Capture the cell that displays the provided text and extract its (X, Y) central coordinate. 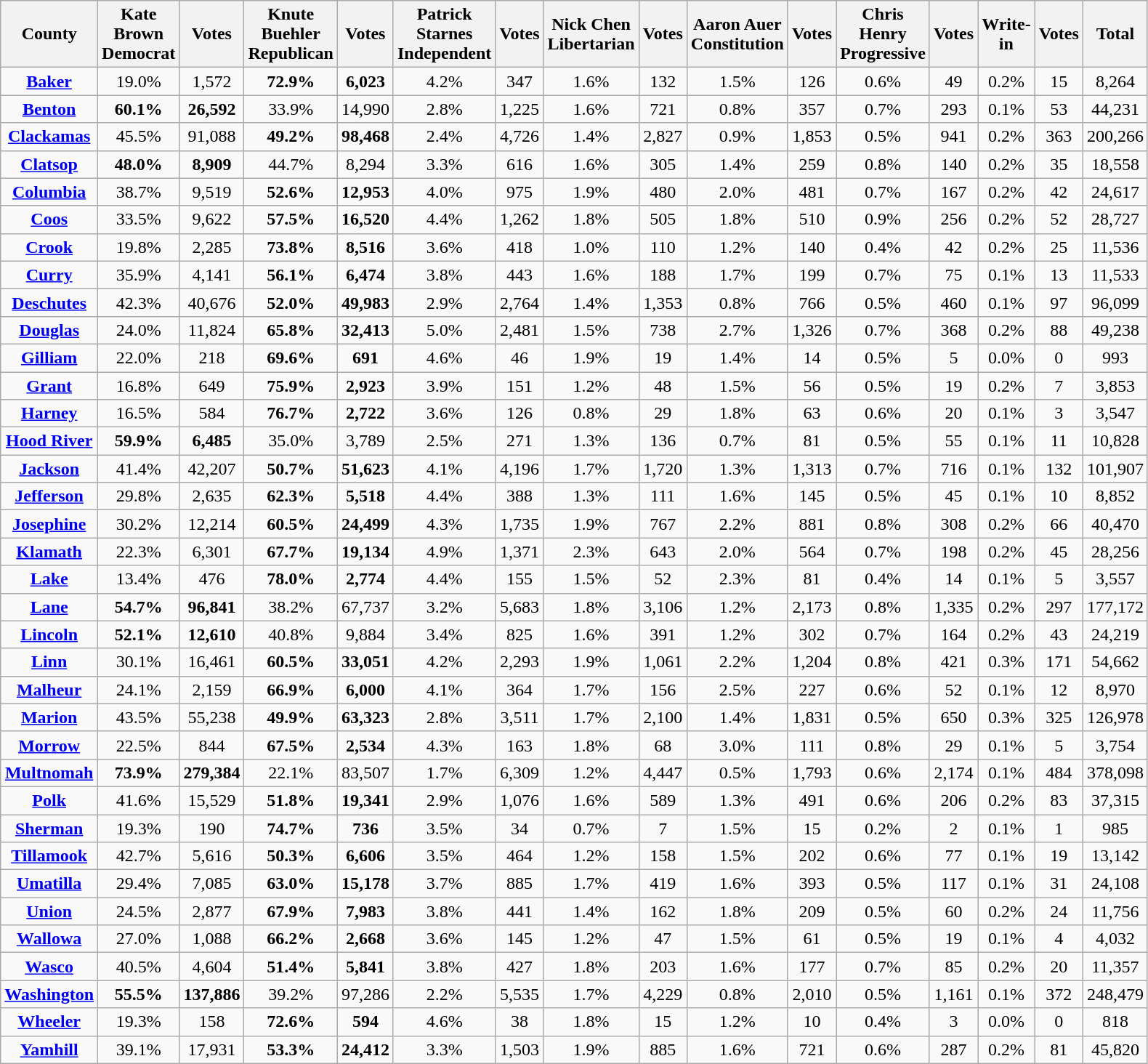
Aaron AuerConstitution (737, 34)
35 (1059, 164)
59.9% (139, 441)
5,518 (365, 496)
Chris HenryProgressive (884, 34)
63 (812, 414)
60 (953, 911)
74.7% (291, 828)
4,726 (520, 137)
72.9% (291, 81)
643 (663, 552)
11 (1059, 441)
1,503 (520, 1049)
13.4% (139, 579)
24,219 (1115, 634)
49 (953, 81)
29.8% (139, 496)
589 (663, 800)
48 (663, 386)
91,088 (212, 137)
156 (663, 690)
4,196 (520, 469)
203 (663, 967)
Klamath (49, 552)
33.9% (291, 109)
37,315 (1115, 800)
12,610 (212, 634)
77 (953, 856)
2,774 (365, 579)
2,159 (212, 690)
564 (812, 552)
14,990 (365, 109)
22.5% (139, 745)
19,134 (365, 552)
49.9% (291, 717)
Lane (49, 607)
24,412 (365, 1049)
491 (812, 800)
25 (1059, 247)
975 (520, 192)
11,533 (1115, 275)
72.6% (291, 1022)
1,076 (520, 800)
293 (953, 109)
297 (1059, 607)
347 (520, 81)
38 (520, 1022)
49,238 (1115, 330)
8,264 (1115, 81)
5,841 (365, 967)
594 (365, 1022)
137,886 (212, 994)
1,161 (953, 994)
15,529 (212, 800)
66.9% (291, 690)
33.5% (139, 219)
29.4% (139, 884)
3,511 (520, 717)
83,507 (365, 773)
24,108 (1115, 884)
12,953 (365, 192)
388 (520, 496)
2,293 (520, 662)
484 (1059, 773)
97 (1059, 302)
42.7% (139, 856)
616 (520, 164)
39.1% (139, 1049)
3,547 (1115, 414)
Wallowa (49, 939)
49,983 (365, 302)
98,468 (365, 137)
716 (953, 469)
52.1% (139, 634)
24,499 (365, 524)
45.5% (139, 137)
10,828 (1115, 441)
8,516 (365, 247)
1,262 (520, 219)
3.7% (444, 884)
2.4% (444, 137)
Washington (49, 994)
56 (812, 386)
85 (953, 967)
53 (1059, 109)
Yamhill (49, 1049)
308 (953, 524)
63.0% (291, 884)
2,827 (663, 137)
75.9% (291, 386)
421 (953, 662)
11,756 (1115, 911)
Knute BuehlerRepublican (291, 34)
96,099 (1115, 302)
1,735 (520, 524)
1,326 (812, 330)
28,727 (1115, 219)
11,824 (212, 330)
24,617 (1115, 192)
Linn (49, 662)
650 (953, 717)
18,558 (1115, 164)
279,384 (212, 773)
57.5% (291, 219)
Write-in (1007, 34)
63,323 (365, 717)
9,622 (212, 219)
88 (1059, 330)
136 (663, 441)
2.7% (737, 330)
1.0% (591, 247)
Benton (49, 109)
52.0% (291, 302)
32,413 (365, 330)
Umatilla (49, 884)
2,534 (365, 745)
4.9% (444, 552)
4,032 (1115, 939)
County (49, 34)
73.9% (139, 773)
427 (520, 967)
69.6% (291, 358)
3,789 (365, 441)
5,535 (520, 994)
Coos (49, 219)
16,520 (365, 219)
164 (953, 634)
155 (520, 579)
35.9% (139, 275)
4,229 (663, 994)
2,173 (812, 607)
43.5% (139, 717)
8,852 (1115, 496)
19,341 (365, 800)
8,909 (212, 164)
2,877 (212, 911)
Patrick StarnesIndependent (444, 34)
6,474 (365, 275)
Clatsop (49, 164)
1,353 (663, 302)
1,335 (953, 607)
2,635 (212, 496)
200,266 (1115, 137)
11,357 (1115, 967)
66 (1059, 524)
54.7% (139, 607)
357 (812, 109)
96,841 (212, 607)
42.3% (139, 302)
9,519 (212, 192)
202 (812, 856)
441 (520, 911)
Douglas (49, 330)
2,923 (365, 386)
364 (520, 690)
40,470 (1115, 524)
35.0% (291, 441)
Columbia (49, 192)
391 (663, 634)
476 (212, 579)
227 (812, 690)
993 (1115, 358)
736 (365, 828)
3.4% (444, 634)
Crook (49, 247)
Harney (49, 414)
6,606 (365, 856)
510 (812, 219)
40,676 (212, 302)
4,604 (212, 967)
75 (953, 275)
62.3% (291, 496)
13 (1059, 275)
51.8% (291, 800)
16.5% (139, 414)
47 (663, 939)
4,447 (663, 773)
26,592 (212, 109)
6,301 (212, 552)
Polk (49, 800)
Marion (49, 717)
51.4% (291, 967)
Tillamook (49, 856)
Malheur (49, 690)
66.2% (291, 939)
167 (953, 192)
Curry (49, 275)
Baker (49, 81)
11,536 (1115, 247)
584 (212, 414)
844 (212, 745)
41.6% (139, 800)
Grant (49, 386)
3,754 (1115, 745)
Lake (49, 579)
126,978 (1115, 717)
76.7% (291, 414)
24.0% (139, 330)
198 (953, 552)
649 (212, 386)
443 (520, 275)
691 (365, 358)
27.0% (139, 939)
Wasco (49, 967)
4,141 (212, 275)
40.8% (291, 634)
3,853 (1115, 386)
3,557 (1115, 579)
34 (520, 828)
44,231 (1115, 109)
6,023 (365, 81)
3,106 (663, 607)
22.3% (139, 552)
33,051 (365, 662)
2,174 (953, 773)
2,100 (663, 717)
31 (1059, 884)
378,098 (1115, 773)
1,831 (812, 717)
1,793 (812, 773)
78.0% (291, 579)
17,931 (212, 1049)
117 (953, 884)
Deschutes (49, 302)
Clackamas (49, 137)
151 (520, 386)
61 (812, 939)
248,479 (1115, 994)
44.7% (291, 164)
1,371 (520, 552)
1,225 (520, 109)
83 (1059, 800)
40.5% (139, 967)
Morrow (49, 745)
256 (953, 219)
55.5% (139, 994)
65.8% (291, 330)
188 (663, 275)
68 (663, 745)
171 (1059, 662)
818 (1115, 1022)
51,623 (365, 469)
19.8% (139, 247)
30.2% (139, 524)
53.3% (291, 1049)
1,088 (212, 939)
4 (1059, 939)
8,294 (365, 164)
50.3% (291, 856)
177,172 (1115, 607)
30.1% (139, 662)
7,085 (212, 884)
271 (520, 441)
41.4% (139, 469)
287 (953, 1049)
259 (812, 164)
110 (663, 247)
9,884 (365, 634)
2,722 (365, 414)
50.7% (291, 469)
2,285 (212, 247)
2 (953, 828)
67.5% (291, 745)
2,481 (520, 330)
Lincoln (49, 634)
19.0% (139, 81)
3.0% (737, 745)
209 (812, 911)
45,820 (1115, 1049)
Nick ChenLibertarian (591, 34)
1,313 (812, 469)
3.2% (444, 607)
49.2% (291, 137)
54,662 (1115, 662)
67.7% (291, 552)
1 (1059, 828)
13,142 (1115, 856)
42,207 (212, 469)
24 (1059, 911)
1,720 (663, 469)
325 (1059, 717)
985 (1115, 828)
16,461 (212, 662)
39.2% (291, 994)
5.0% (444, 330)
460 (953, 302)
766 (812, 302)
418 (520, 247)
162 (663, 911)
393 (812, 884)
368 (953, 330)
1,061 (663, 662)
363 (1059, 137)
941 (953, 137)
206 (953, 800)
38.2% (291, 607)
12 (1059, 690)
Total (1115, 34)
Josephine (49, 524)
480 (663, 192)
372 (1059, 994)
177 (812, 967)
24.5% (139, 911)
738 (663, 330)
464 (520, 856)
Gilliam (49, 358)
Kate BrownDemocrat (139, 34)
67,737 (365, 607)
825 (520, 634)
43 (1059, 634)
16.8% (139, 386)
305 (663, 164)
419 (663, 884)
2,668 (365, 939)
163 (520, 745)
55,238 (212, 717)
24.1% (139, 690)
6,000 (365, 690)
7,983 (365, 911)
52.6% (291, 192)
767 (663, 524)
1,204 (812, 662)
73.8% (291, 247)
55 (953, 441)
4.0% (444, 192)
505 (663, 219)
97,286 (365, 994)
12,214 (212, 524)
Jefferson (49, 496)
8,970 (1115, 690)
199 (812, 275)
67.9% (291, 911)
190 (212, 828)
6,485 (212, 441)
28,256 (1115, 552)
48.0% (139, 164)
881 (812, 524)
1,572 (212, 81)
60.1% (139, 109)
Hood River (49, 441)
15,178 (365, 884)
Jackson (49, 469)
2,010 (812, 994)
38.7% (139, 192)
46 (520, 358)
Union (49, 911)
Wheeler (49, 1022)
101,907 (1115, 469)
3.9% (444, 386)
22.0% (139, 358)
2,764 (520, 302)
Sherman (49, 828)
5,683 (520, 607)
218 (212, 358)
Multnomah (49, 773)
302 (812, 634)
1,853 (812, 137)
56.1% (291, 275)
5,616 (212, 856)
481 (812, 192)
6,309 (520, 773)
22.1% (291, 773)
